Return (X, Y) of the center of cell containing provided text 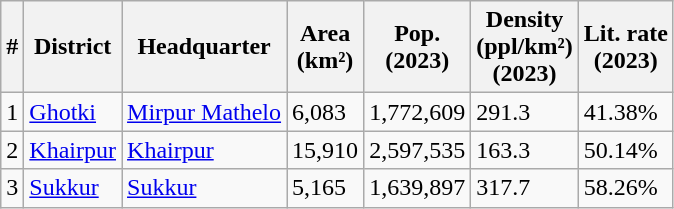
163.3 (525, 150)
2,597,535 (418, 150)
58.26% (626, 188)
5,165 (326, 188)
2 (12, 150)
# (12, 47)
Pop.(2023) (418, 47)
317.7 (525, 188)
1,639,897 (418, 188)
District (73, 47)
15,910 (326, 150)
Density(ppl/km²)(2023) (525, 47)
Mirpur Mathelo (204, 112)
6,083 (326, 112)
3 (12, 188)
Ghotki (73, 112)
Lit. rate(2023) (626, 47)
1 (12, 112)
41.38% (626, 112)
1,772,609 (418, 112)
Area(km²) (326, 47)
291.3 (525, 112)
50.14% (626, 150)
Headquarter (204, 47)
